Scan for the cell matching the given text and deliver its (X, Y) coordinate at center. 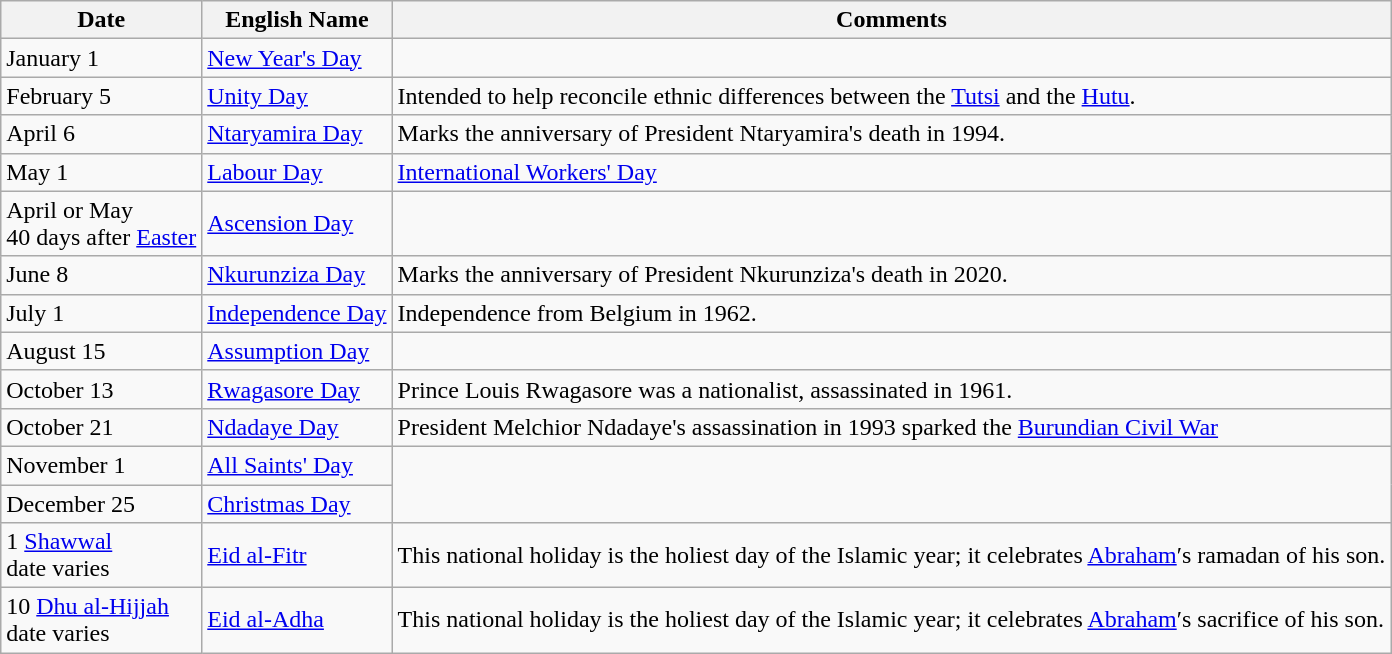
Nkurunziza Day (297, 275)
International Workers' Day (892, 172)
This national holiday is the holiest day of the Islamic year; it celebrates Abraham′s sacrifice of his son. (892, 620)
October 21 (102, 427)
Marks the anniversary of President Nkurunziza's death in 2020. (892, 275)
President Melchior Ndadaye's assassination in 1993 sparked the Burundian Civil War (892, 427)
Date (102, 20)
January 1 (102, 58)
Ascension Day (297, 224)
Labour Day (297, 172)
July 1 (102, 313)
Prince Louis Rwagasore was a nationalist, assassinated in 1961. (892, 389)
Assumption Day (297, 351)
February 5 (102, 96)
Comments (892, 20)
April or May40 days after Easter (102, 224)
English Name (297, 20)
1 Shawwaldate varies (102, 556)
November 1 (102, 465)
Independence Day (297, 313)
August 15 (102, 351)
Ndadaye Day (297, 427)
Independence from Belgium in 1962. (892, 313)
Rwagasore Day (297, 389)
This national holiday is the holiest day of the Islamic year; it celebrates Abraham′s ramadan of his son. (892, 556)
June 8 (102, 275)
Marks the anniversary of President Ntaryamira's death in 1994. (892, 134)
December 25 (102, 503)
10 Dhu al-Hijjahdate varies (102, 620)
October 13 (102, 389)
Eid al-Fitr (297, 556)
May 1 (102, 172)
Eid al-Adha (297, 620)
Intended to help reconcile ethnic differences between the Tutsi and the Hutu. (892, 96)
Ntaryamira Day (297, 134)
New Year's Day (297, 58)
April 6 (102, 134)
Unity Day (297, 96)
Christmas Day (297, 503)
All Saints' Day (297, 465)
